Scan for the cell matching the given text and deliver its (x, y) coordinate at center. 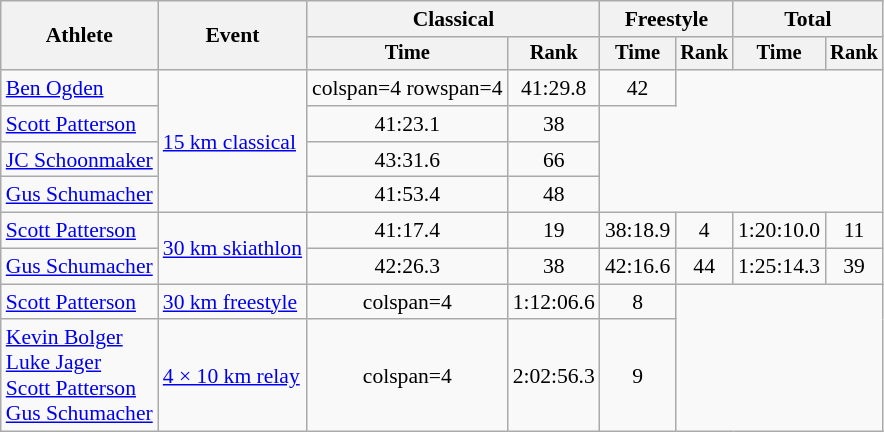
11 (854, 231)
41:53.4 (408, 195)
1:12:06.6 (554, 302)
42:16.6 (638, 267)
Athlete (80, 36)
43:31.6 (408, 160)
colspan=4 rowspan=4 (408, 88)
15 km classical (232, 141)
1:25:14.3 (779, 267)
Event (232, 36)
Ben Ogden (80, 88)
Total (808, 19)
38:18.9 (638, 231)
41:17.4 (408, 231)
Freestyle (666, 19)
41:23.1 (408, 124)
9 (638, 376)
4 × 10 km relay (232, 376)
19 (554, 231)
4 (704, 231)
1:20:10.0 (779, 231)
44 (704, 267)
42 (638, 88)
39 (854, 267)
Classical (454, 19)
48 (554, 195)
Kevin BolgerLuke JagerScott PattersonGus Schumacher (80, 376)
41:29.8 (554, 88)
42:26.3 (408, 267)
2:02:56.3 (554, 376)
JC Schoonmaker (80, 160)
66 (554, 160)
30 km freestyle (232, 302)
30 km skiathlon (232, 248)
8 (638, 302)
